Find where the given text appears and provide that cell's center as [X, Y] coordinate. 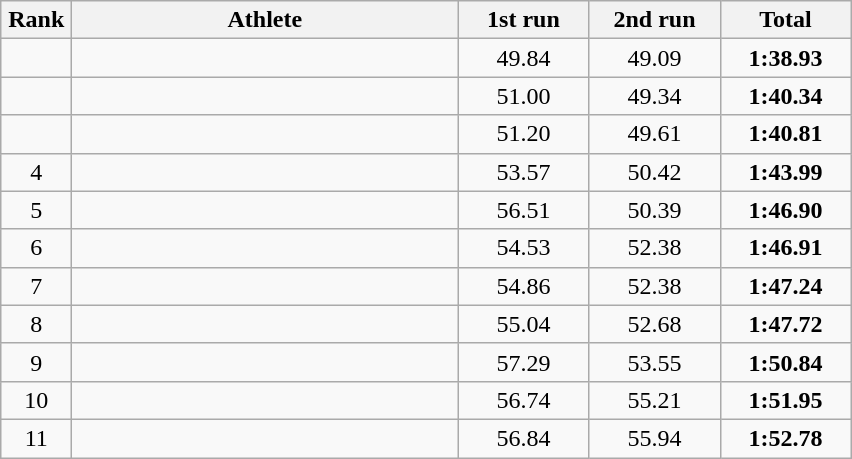
55.21 [654, 400]
7 [36, 286]
53.55 [654, 362]
Athlete [265, 20]
4 [36, 172]
55.94 [654, 438]
56.74 [524, 400]
9 [36, 362]
51.00 [524, 96]
1:46.90 [786, 210]
5 [36, 210]
1:52.78 [786, 438]
1:38.93 [786, 58]
11 [36, 438]
8 [36, 324]
1:40.81 [786, 134]
2nd run [654, 20]
49.84 [524, 58]
50.42 [654, 172]
54.86 [524, 286]
55.04 [524, 324]
57.29 [524, 362]
49.09 [654, 58]
1:40.34 [786, 96]
1:50.84 [786, 362]
6 [36, 248]
53.57 [524, 172]
1st run [524, 20]
50.39 [654, 210]
49.34 [654, 96]
1:47.24 [786, 286]
1:46.91 [786, 248]
51.20 [524, 134]
Total [786, 20]
54.53 [524, 248]
52.68 [654, 324]
1:47.72 [786, 324]
49.61 [654, 134]
56.51 [524, 210]
Rank [36, 20]
1:51.95 [786, 400]
56.84 [524, 438]
1:43.99 [786, 172]
10 [36, 400]
